Output the (X, Y) coordinate of the center of the cell containing the given text.  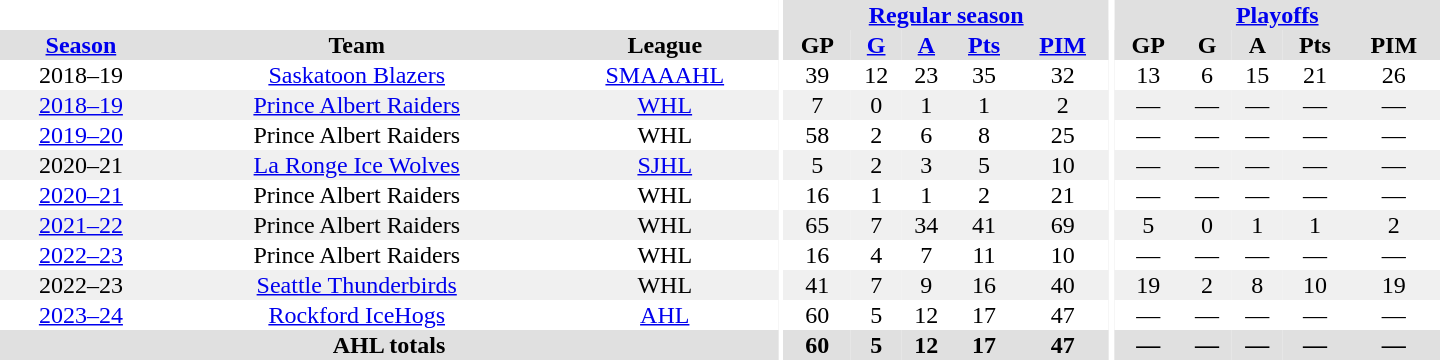
Season (81, 45)
65 (818, 225)
69 (1063, 225)
Playoffs (1277, 15)
Rockford IceHogs (357, 315)
Seattle Thunderbirds (357, 285)
13 (1148, 75)
9 (926, 285)
34 (926, 225)
AHL totals (389, 345)
58 (818, 135)
35 (984, 75)
26 (1394, 75)
Team (357, 45)
Saskatoon Blazers (357, 75)
2019–20 (81, 135)
23 (926, 75)
25 (1063, 135)
SMAAAHL (665, 75)
11 (984, 255)
4 (876, 255)
League (665, 45)
40 (1063, 285)
39 (818, 75)
Regular season (946, 15)
La Ronge Ice Wolves (357, 165)
3 (926, 165)
32 (1063, 75)
2023–24 (81, 315)
AHL (665, 315)
SJHL (665, 165)
15 (1257, 75)
2021–22 (81, 225)
